Locate the cell with the specified text and output its [X, Y] center coordinate. 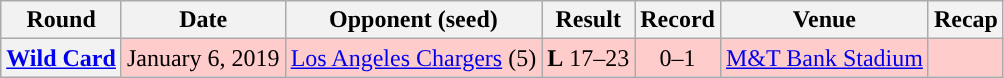
Round [62, 20]
Opponent (seed) [414, 20]
Result [588, 20]
Venue [824, 20]
Wild Card [62, 58]
M&T Bank Stadium [824, 58]
Recap [966, 20]
0–1 [678, 58]
L 17–23 [588, 58]
Los Angeles Chargers (5) [414, 58]
January 6, 2019 [203, 58]
Date [203, 20]
Record [678, 20]
